Determine the [x, y] coordinate at the center of the cell enclosing the given text.  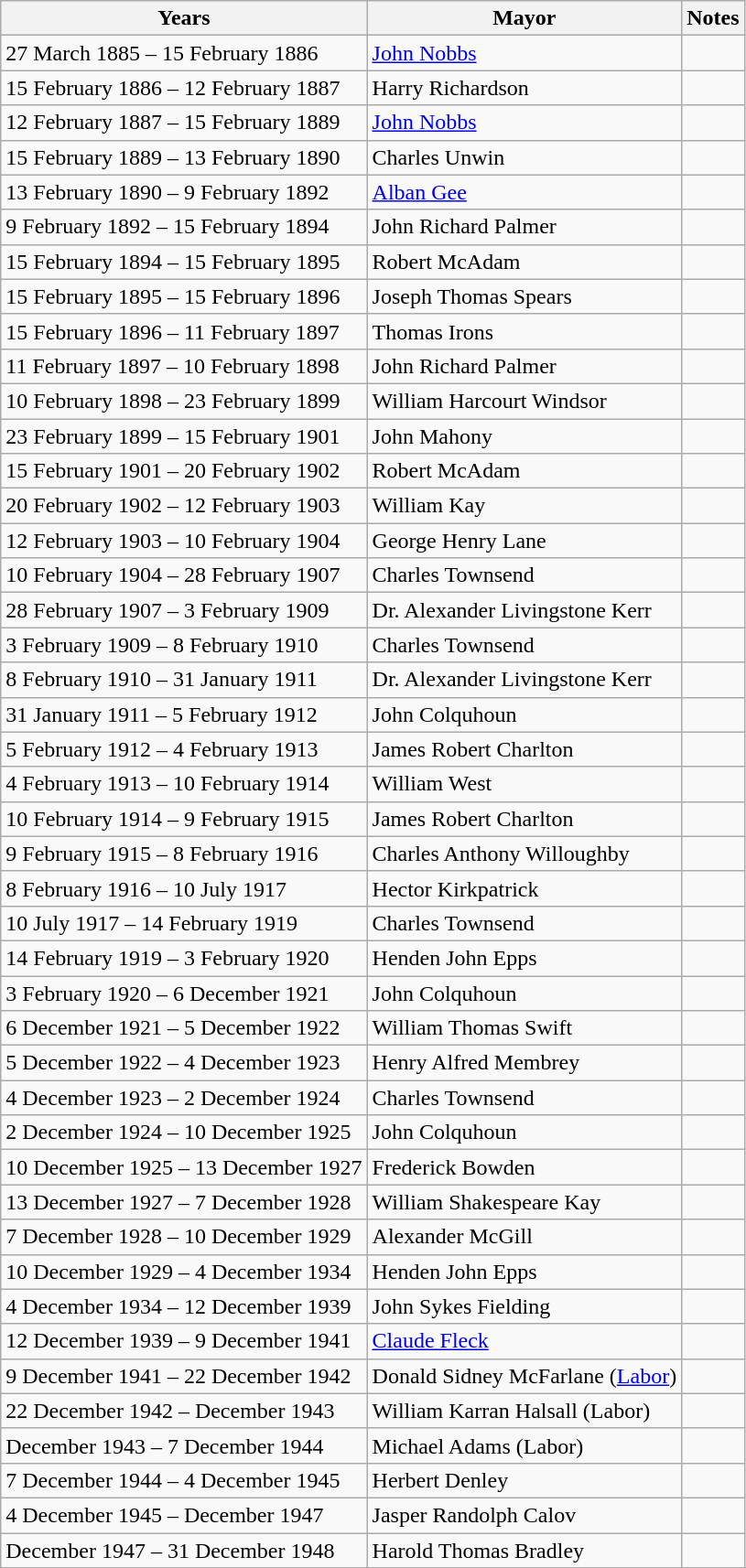
9 February 1892 – 15 February 1894 [184, 227]
Frederick Bowden [524, 1167]
10 December 1929 – 4 December 1934 [184, 1272]
Charles Anthony Willoughby [524, 854]
William Harcourt Windsor [524, 401]
5 December 1922 – 4 December 1923 [184, 1063]
Hector Kirkpatrick [524, 888]
15 February 1896 – 11 February 1897 [184, 331]
10 February 1914 – 9 February 1915 [184, 819]
5 February 1912 – 4 February 1913 [184, 749]
27 March 1885 – 15 February 1886 [184, 53]
William Shakespeare Kay [524, 1202]
John Sykes Fielding [524, 1306]
23 February 1899 – 15 February 1901 [184, 436]
John Mahony [524, 436]
10 February 1904 – 28 February 1907 [184, 575]
4 December 1945 – December 1947 [184, 1515]
Harold Thomas Bradley [524, 1551]
Mayor [524, 18]
11 February 1897 – 10 February 1898 [184, 366]
Years [184, 18]
December 1943 – 7 December 1944 [184, 1445]
15 February 1886 – 12 February 1887 [184, 88]
20 February 1902 – 12 February 1903 [184, 506]
31 January 1911 – 5 February 1912 [184, 714]
3 February 1909 – 8 February 1910 [184, 645]
15 February 1894 – 15 February 1895 [184, 262]
2 December 1924 – 10 December 1925 [184, 1133]
3 February 1920 – 6 December 1921 [184, 993]
Claude Fleck [524, 1341]
12 February 1887 – 15 February 1889 [184, 123]
Donald Sidney McFarlane (Labor) [524, 1376]
George Henry Lane [524, 541]
9 February 1915 – 8 February 1916 [184, 854]
4 December 1934 – 12 December 1939 [184, 1306]
10 February 1898 – 23 February 1899 [184, 401]
12 December 1939 – 9 December 1941 [184, 1341]
10 December 1925 – 13 December 1927 [184, 1167]
William Karran Halsall (Labor) [524, 1411]
Herbert Denley [524, 1480]
4 December 1923 – 2 December 1924 [184, 1098]
12 February 1903 – 10 February 1904 [184, 541]
7 December 1944 – 4 December 1945 [184, 1480]
Notes [713, 18]
8 February 1916 – 10 July 1917 [184, 888]
Michael Adams (Labor) [524, 1445]
15 February 1895 – 15 February 1896 [184, 296]
13 December 1927 – 7 December 1928 [184, 1202]
Henry Alfred Membrey [524, 1063]
Alban Gee [524, 192]
28 February 1907 – 3 February 1909 [184, 610]
Thomas Irons [524, 331]
Joseph Thomas Spears [524, 296]
14 February 1919 – 3 February 1920 [184, 958]
Jasper Randolph Calov [524, 1515]
9 December 1941 – 22 December 1942 [184, 1376]
22 December 1942 – December 1943 [184, 1411]
William West [524, 784]
13 February 1890 – 9 February 1892 [184, 192]
15 February 1889 – 13 February 1890 [184, 157]
Charles Unwin [524, 157]
6 December 1921 – 5 December 1922 [184, 1028]
William Kay [524, 506]
Alexander McGill [524, 1237]
8 February 1910 – 31 January 1911 [184, 680]
15 February 1901 – 20 February 1902 [184, 471]
4 February 1913 – 10 February 1914 [184, 784]
10 July 1917 – 14 February 1919 [184, 923]
December 1947 – 31 December 1948 [184, 1551]
Harry Richardson [524, 88]
William Thomas Swift [524, 1028]
7 December 1928 – 10 December 1929 [184, 1237]
